Output the [x, y] coordinate of the center of the cell containing the given text.  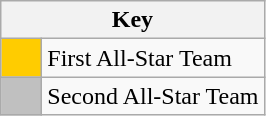
Key [132, 20]
Second All-Star Team [153, 96]
First All-Star Team [153, 58]
